Output the (X, Y) coordinate of the center of the cell containing the given text.  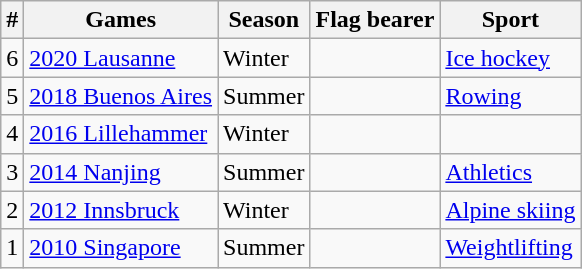
Rowing (510, 96)
Sport (510, 20)
2018 Buenos Aires (121, 96)
3 (12, 172)
4 (12, 134)
Games (121, 20)
Alpine skiing (510, 210)
2010 Singapore (121, 248)
2016 Lillehammer (121, 134)
6 (12, 58)
Weightlifting (510, 248)
2020 Lausanne (121, 58)
Ice hockey (510, 58)
Season (264, 20)
# (12, 20)
2014 Nanjing (121, 172)
5 (12, 96)
Athletics (510, 172)
2012 Innsbruck (121, 210)
Flag bearer (375, 20)
1 (12, 248)
2 (12, 210)
